Determine the [x, y] coordinate at the center of the cell enclosing the given text.  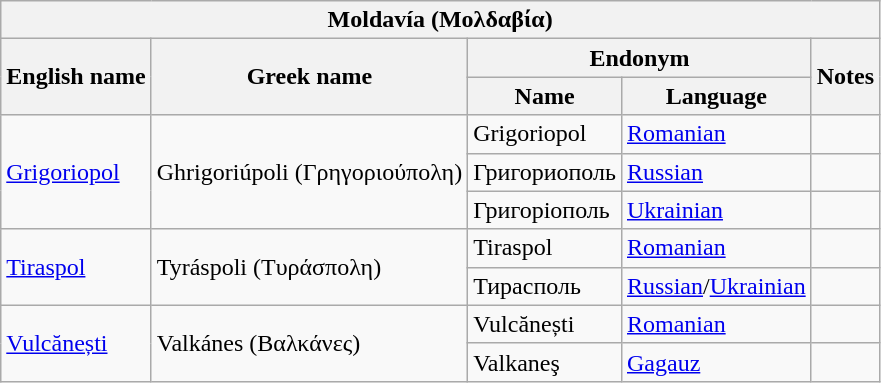
Notes [845, 77]
Ghrigoriúpoli (Γρηγοριούπολη) [309, 172]
Moldavía (Μολδαβία) [440, 20]
Valkaneş [545, 362]
Greek name [309, 77]
Tyráspoli (Τυράσπολη) [309, 267]
Тирасполь [545, 286]
Language [716, 96]
Name [545, 96]
Григориополь [545, 172]
Russian/Ukrainian [716, 286]
Ukrainian [716, 210]
Gagauz [716, 362]
Valkánes (Βαλκάνες) [309, 343]
English name [76, 77]
Григоріополь [545, 210]
Endonym [640, 58]
Russian [716, 172]
